Return the [X, Y] coordinate for the center point of the cell that contains the specified text.  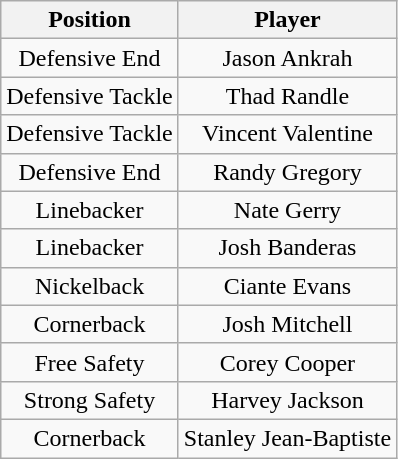
Nate Gerry [287, 210]
Jason Ankrah [287, 58]
Player [287, 20]
Corey Cooper [287, 362]
Nickelback [90, 286]
Josh Banderas [287, 248]
Thad Randle [287, 96]
Harvey Jackson [287, 400]
Stanley Jean-Baptiste [287, 438]
Strong Safety [90, 400]
Ciante Evans [287, 286]
Josh Mitchell [287, 324]
Randy Gregory [287, 172]
Vincent Valentine [287, 134]
Position [90, 20]
Free Safety [90, 362]
